Search for the cell housing the specified text and yield its [x, y] center coordinate. 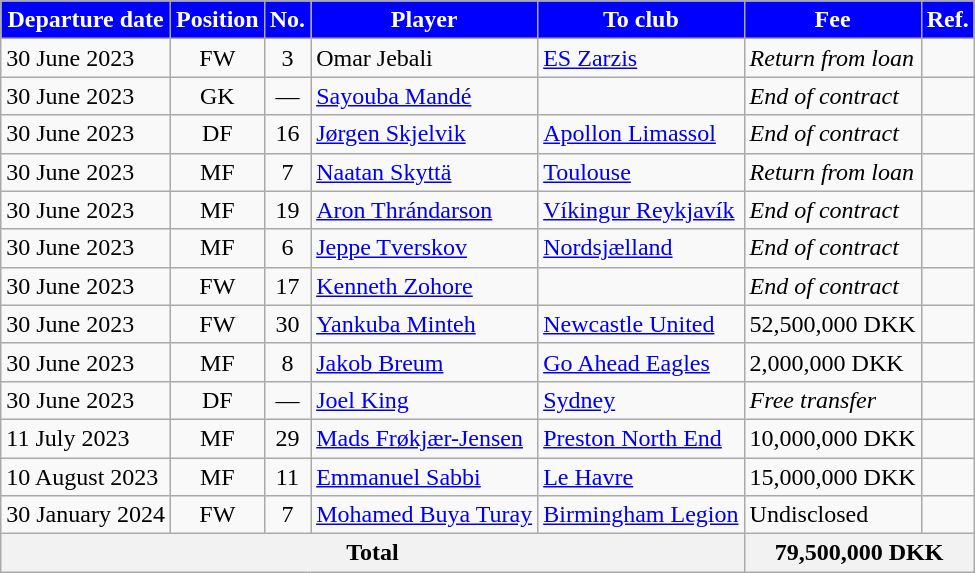
Birmingham Legion [641, 515]
Go Ahead Eagles [641, 362]
11 [287, 477]
Mohamed Buya Turay [424, 515]
11 July 2023 [86, 438]
Total [372, 553]
2,000,000 DKK [832, 362]
Yankuba Minteh [424, 324]
Nordsjælland [641, 248]
To club [641, 20]
ES Zarzis [641, 58]
Víkingur Reykjavík [641, 210]
15,000,000 DKK [832, 477]
10 August 2023 [86, 477]
Apollon Limassol [641, 134]
Emmanuel Sabbi [424, 477]
3 [287, 58]
Toulouse [641, 172]
6 [287, 248]
Le Havre [641, 477]
Mads Frøkjær-Jensen [424, 438]
Fee [832, 20]
Jakob Breum [424, 362]
Kenneth Zohore [424, 286]
Undisclosed [832, 515]
Newcastle United [641, 324]
Departure date [86, 20]
Free transfer [832, 400]
Ref. [948, 20]
Naatan Skyttä [424, 172]
29 [287, 438]
79,500,000 DKK [859, 553]
Jørgen Skjelvik [424, 134]
17 [287, 286]
16 [287, 134]
Player [424, 20]
10,000,000 DKK [832, 438]
No. [287, 20]
Position [217, 20]
Jeppe Tverskov [424, 248]
8 [287, 362]
Aron Thrándarson [424, 210]
30 January 2024 [86, 515]
Sayouba Mandé [424, 96]
GK [217, 96]
52,500,000 DKK [832, 324]
19 [287, 210]
30 [287, 324]
Omar Jebali [424, 58]
Preston North End [641, 438]
Sydney [641, 400]
Joel King [424, 400]
